Detect which cell encompasses the target text, then output its [x, y] center coordinate. 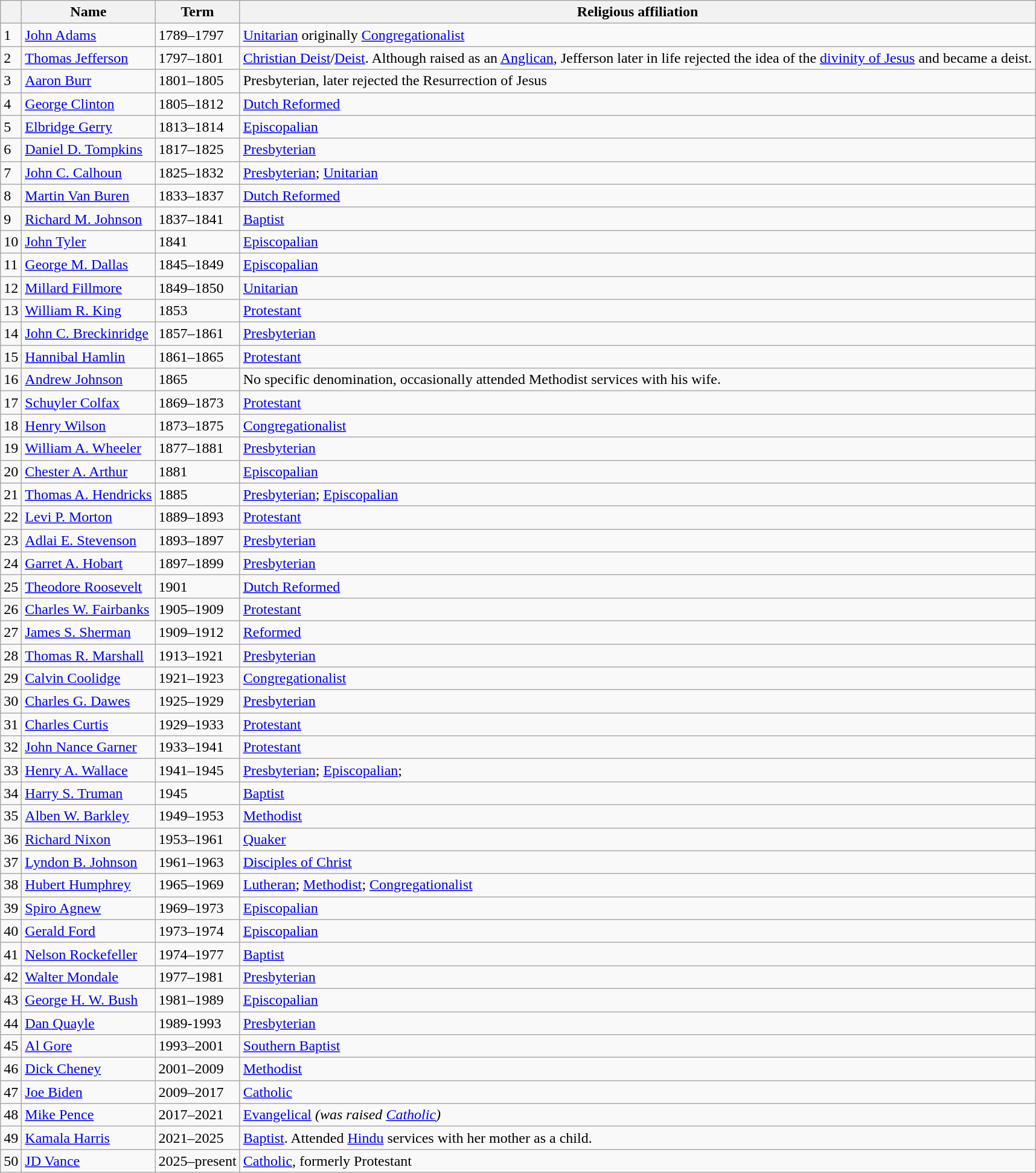
1861–1865 [197, 357]
27 [11, 632]
Catholic, formerly Protestant [638, 1161]
40 [11, 931]
1897–1899 [197, 563]
47 [11, 1092]
Southern Baptist [638, 1046]
Unitarian originally Congregationalist [638, 35]
1813–1814 [197, 127]
Quaker [638, 839]
George Clinton [88, 104]
Mike Pence [88, 1115]
Garret A. Hobart [88, 563]
Unitarian [638, 288]
1981–1989 [197, 1000]
31 [11, 724]
John C. Breckinridge [88, 334]
13 [11, 311]
1933–1941 [197, 747]
George M. Dallas [88, 264]
Andrew Johnson [88, 380]
Martin Van Buren [88, 196]
5 [11, 127]
1845–1849 [197, 264]
Gerald Ford [88, 931]
25 [11, 586]
Name [88, 12]
Henry Wilson [88, 426]
30 [11, 702]
1901 [197, 586]
1825–1832 [197, 173]
1849–1850 [197, 288]
33 [11, 770]
1841 [197, 241]
Hannibal Hamlin [88, 357]
Walter Mondale [88, 977]
1965–1969 [197, 885]
George H. W. Bush [88, 1000]
8 [11, 196]
Elbridge Gerry [88, 127]
1789–1797 [197, 35]
1837–1841 [197, 219]
50 [11, 1161]
9 [11, 219]
43 [11, 1000]
Presbyterian; Unitarian [638, 173]
1945 [197, 793]
14 [11, 334]
Richard Nixon [88, 839]
1853 [197, 311]
Charles W. Fairbanks [88, 609]
No specific denomination, occasionally attended Methodist services with his wife. [638, 380]
John Adams [88, 35]
1929–1933 [197, 724]
Daniel D. Tompkins [88, 150]
49 [11, 1138]
Presbyterian, later rejected the Resurrection of Jesus [638, 81]
19 [11, 449]
Harry S. Truman [88, 793]
1 [11, 35]
2009–2017 [197, 1092]
1817–1825 [197, 150]
44 [11, 1023]
1805–1812 [197, 104]
23 [11, 540]
1857–1861 [197, 334]
1925–1929 [197, 702]
Adlai E. Stevenson [88, 540]
1885 [197, 494]
John C. Calhoun [88, 173]
1865 [197, 380]
42 [11, 977]
1801–1805 [197, 81]
4 [11, 104]
1909–1912 [197, 632]
Alben W. Barkley [88, 816]
Thomas Jefferson [88, 58]
22 [11, 517]
Christian Deist/Deist. Although raised as an Anglican, Jefferson later in life rejected the idea of the divinity of Jesus and became a deist. [638, 58]
26 [11, 609]
Catholic [638, 1092]
Evangelical (was raised Catholic) [638, 1115]
10 [11, 241]
7 [11, 173]
Charles G. Dawes [88, 702]
Hubert Humphrey [88, 885]
39 [11, 908]
Chester A. Arthur [88, 471]
1961–1963 [197, 862]
46 [11, 1069]
17 [11, 403]
Presbyterian; Episcopalian [638, 494]
1974–1977 [197, 954]
Charles Curtis [88, 724]
48 [11, 1115]
24 [11, 563]
1921–1923 [197, 679]
Schuyler Colfax [88, 403]
Aaron Burr [88, 81]
Lutheran; Methodist; Congregationalist [638, 885]
18 [11, 426]
36 [11, 839]
1989-1993 [197, 1023]
1889–1893 [197, 517]
34 [11, 793]
JD Vance [88, 1161]
Calvin Coolidge [88, 679]
1833–1837 [197, 196]
45 [11, 1046]
6 [11, 150]
15 [11, 357]
Term [197, 12]
1973–1974 [197, 931]
16 [11, 380]
38 [11, 885]
Millard Fillmore [88, 288]
Dick Cheney [88, 1069]
Joe Biden [88, 1092]
Richard M. Johnson [88, 219]
Kamala Harris [88, 1138]
John Tyler [88, 241]
41 [11, 954]
2021–2025 [197, 1138]
1953–1961 [197, 839]
11 [11, 264]
3 [11, 81]
1941–1945 [197, 770]
Lyndon B. Johnson [88, 862]
1949–1953 [197, 816]
1881 [197, 471]
2025–present [197, 1161]
Reformed [638, 632]
Presbyterian; Episcopalian; [638, 770]
37 [11, 862]
35 [11, 816]
1877–1881 [197, 449]
1905–1909 [197, 609]
James S. Sherman [88, 632]
William A. Wheeler [88, 449]
2 [11, 58]
Thomas R. Marshall [88, 655]
29 [11, 679]
Spiro Agnew [88, 908]
Nelson Rockefeller [88, 954]
1797–1801 [197, 58]
Religious affiliation [638, 12]
12 [11, 288]
Al Gore [88, 1046]
21 [11, 494]
1913–1921 [197, 655]
32 [11, 747]
Thomas A. Hendricks [88, 494]
Baptist. Attended Hindu services with her mother as a child. [638, 1138]
28 [11, 655]
William R. King [88, 311]
Theodore Roosevelt [88, 586]
1873–1875 [197, 426]
Dan Quayle [88, 1023]
2017–2021 [197, 1115]
John Nance Garner [88, 747]
1893–1897 [197, 540]
Disciples of Christ [638, 862]
Henry A. Wallace [88, 770]
1969–1973 [197, 908]
20 [11, 471]
1869–1873 [197, 403]
1993–2001 [197, 1046]
Levi P. Morton [88, 517]
2001–2009 [197, 1069]
1977–1981 [197, 977]
